Determine the (X, Y) coordinate at the center of the cell enclosing the given text.  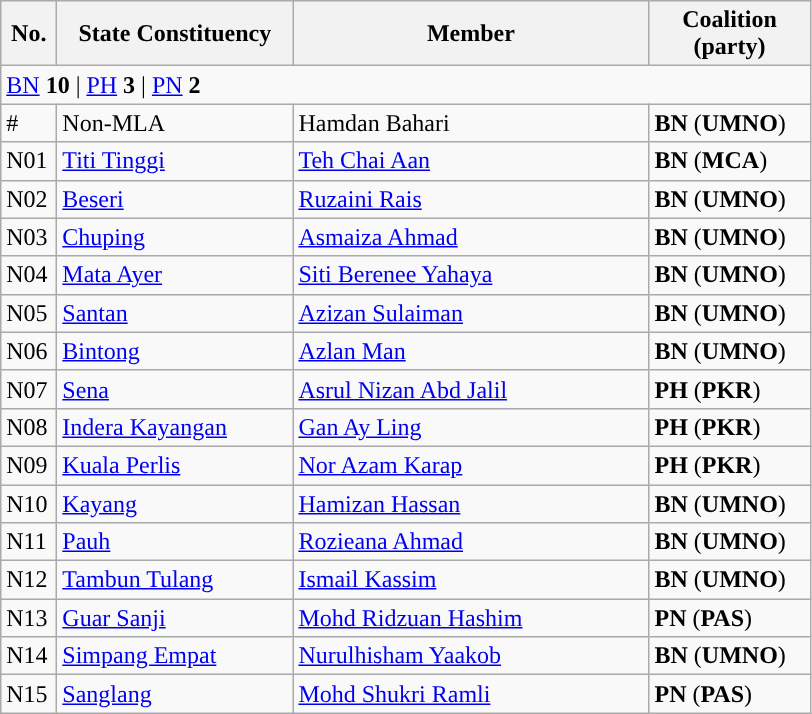
Teh Chai Aan (471, 161)
N14 (29, 656)
Hamizan Hassan (471, 503)
Nurulhisham Yaakob (471, 656)
N01 (29, 161)
Sanglang (175, 694)
Azizan Sulaiman (471, 313)
Guar Sanji (175, 618)
N12 (29, 580)
Nor Azam Karap (471, 465)
Gan Ay Ling (471, 427)
Siti Berenee Yahaya (471, 275)
N03 (29, 237)
Mata Ayer (175, 275)
Member (471, 34)
Rozieana Ahmad (471, 542)
Ruzaini Rais (471, 199)
N13 (29, 618)
Indera Kayangan (175, 427)
Asmaiza Ahmad (471, 237)
Sena (175, 389)
N10 (29, 503)
Azlan Man (471, 351)
Bintong (175, 351)
N09 (29, 465)
N07 (29, 389)
N04 (29, 275)
No. (29, 34)
Hamdan Bahari (471, 123)
Santan (175, 313)
N08 (29, 427)
N06 (29, 351)
# (29, 123)
N02 (29, 199)
Mohd Ridzuan Hashim (471, 618)
Non-MLA (175, 123)
Mohd Shukri Ramli (471, 694)
Asrul Nizan Abd Jalil (471, 389)
Kuala Perlis (175, 465)
Chuping (175, 237)
Tambun Tulang (175, 580)
N11 (29, 542)
BN 10 | PH 3 | PN 2 (406, 85)
Kayang (175, 503)
State Constituency (175, 34)
Coalition (party) (730, 34)
Titi Tinggi (175, 161)
Pauh (175, 542)
N05 (29, 313)
BN (MCA) (730, 161)
Beseri (175, 199)
N15 (29, 694)
Simpang Empat (175, 656)
Ismail Kassim (471, 580)
